Search for the cell housing the specified text and yield its (x, y) center coordinate. 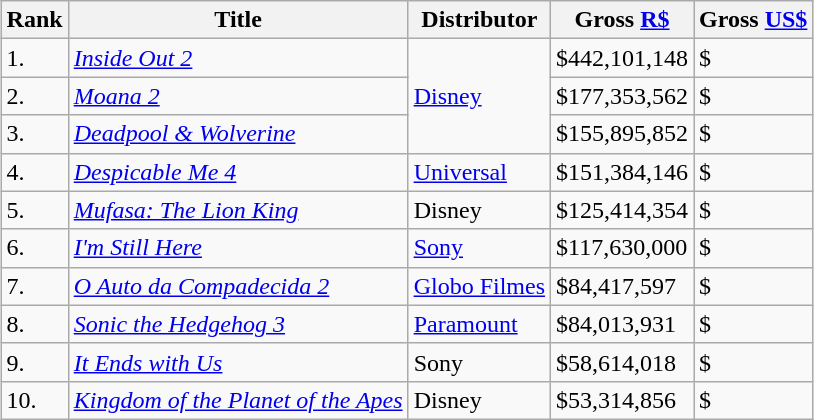
10. (34, 400)
$84,417,597 (622, 286)
O Auto da Compadecida 2 (238, 286)
$117,630,000 (622, 248)
Globo Filmes (479, 286)
$84,013,931 (622, 324)
5. (34, 210)
Inside Out 2 (238, 58)
Gross US$ (754, 20)
8. (34, 324)
It Ends with Us (238, 362)
Kingdom of the Planet of the Apes (238, 400)
Mufasa: The Lion King (238, 210)
Despicable Me 4 (238, 172)
$442,101,148 (622, 58)
$125,414,354 (622, 210)
$53,314,856 (622, 400)
$177,353,562 (622, 96)
2. (34, 96)
Paramount (479, 324)
Rank (34, 20)
Deadpool & Wolverine (238, 134)
3. (34, 134)
9. (34, 362)
6. (34, 248)
Gross R$ (622, 20)
$151,384,146 (622, 172)
Distributor (479, 20)
$155,895,852 (622, 134)
I'm Still Here (238, 248)
Moana 2 (238, 96)
$58,614,018 (622, 362)
1. (34, 58)
Title (238, 20)
Sonic the Hedgehog 3 (238, 324)
Universal (479, 172)
4. (34, 172)
7. (34, 286)
